Locate the cell with the specified text and output its [x, y] center coordinate. 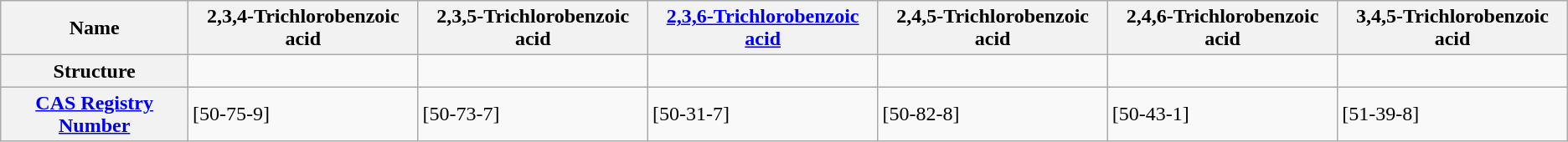
3,4,5-Trichlorobenzoic acid [1452, 28]
[50-43-1] [1222, 114]
[50-31-7] [762, 114]
2,3,4-Trichlorobenzoic acid [303, 28]
[50-75-9] [303, 114]
2,3,5-Trichlorobenzoic acid [533, 28]
Name [95, 28]
2,4,5-Trichlorobenzoic acid [993, 28]
[50-73-7] [533, 114]
2,4,6-Trichlorobenzoic acid [1222, 28]
2,3,6-Trichlorobenzoic acid [762, 28]
[50-82-8] [993, 114]
Structure [95, 71]
[51-39-8] [1452, 114]
CAS Registry Number [95, 114]
